Pinpoint the cell where the given text exists, returning its [X, Y] midpoint coordinate. 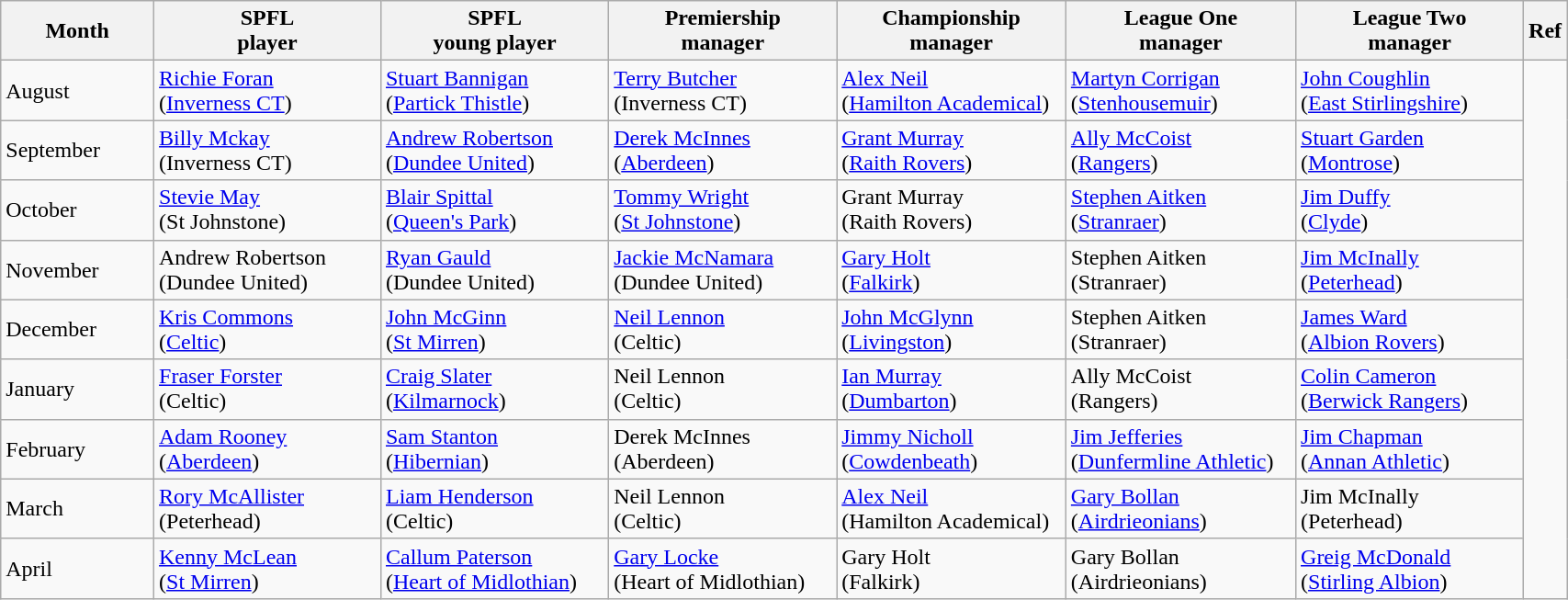
December [77, 329]
Championshipmanager [952, 31]
Stuart Bannigan(Partick Thistle) [494, 90]
Month [77, 31]
Rory McAllister(Peterhead) [268, 509]
Ryan Gauld(Dundee United) [494, 270]
April [77, 568]
November [77, 270]
Martyn Corrigan(Stenhousemuir) [1180, 90]
Premiershipmanager [723, 31]
Ian Murray(Dumbarton) [952, 390]
John McGinn(St Mirren) [494, 329]
SPFLplayer [268, 31]
October [77, 209]
Ref [1545, 31]
Jimmy Nicholl(Cowdenbeath) [952, 448]
Jim Jefferies(Dunfermline Athletic) [1180, 448]
Jim Chapman(Annan Athletic) [1410, 448]
August [77, 90]
SPFLyoung player [494, 31]
Callum Paterson(Heart of Midlothian) [494, 568]
Liam Henderson(Celtic) [494, 509]
January [77, 390]
Terry Butcher(Inverness CT) [723, 90]
March [77, 509]
League Twomanager [1410, 31]
Craig Slater(Kilmarnock) [494, 390]
Colin Cameron(Berwick Rangers) [1410, 390]
Kris Commons(Celtic) [268, 329]
Stuart Garden(Montrose) [1410, 151]
League Onemanager [1180, 31]
Tommy Wright(St Johnstone) [723, 209]
Richie Foran(Inverness CT) [268, 90]
Jackie McNamara(Dundee United) [723, 270]
September [77, 151]
Kenny McLean(St Mirren) [268, 568]
John McGlynn(Livingston) [952, 329]
James Ward(Albion Rovers) [1410, 329]
Gary Locke(Heart of Midlothian) [723, 568]
Stevie May(St Johnstone) [268, 209]
Greig McDonald(Stirling Albion) [1410, 568]
Adam Rooney(Aberdeen) [268, 448]
February [77, 448]
John Coughlin(East Stirlingshire) [1410, 90]
Fraser Forster(Celtic) [268, 390]
Sam Stanton(Hibernian) [494, 448]
Blair Spittal(Queen's Park) [494, 209]
Jim Duffy(Clyde) [1410, 209]
Billy Mckay(Inverness CT) [268, 151]
